Return [X, Y] of the center of cell containing provided text 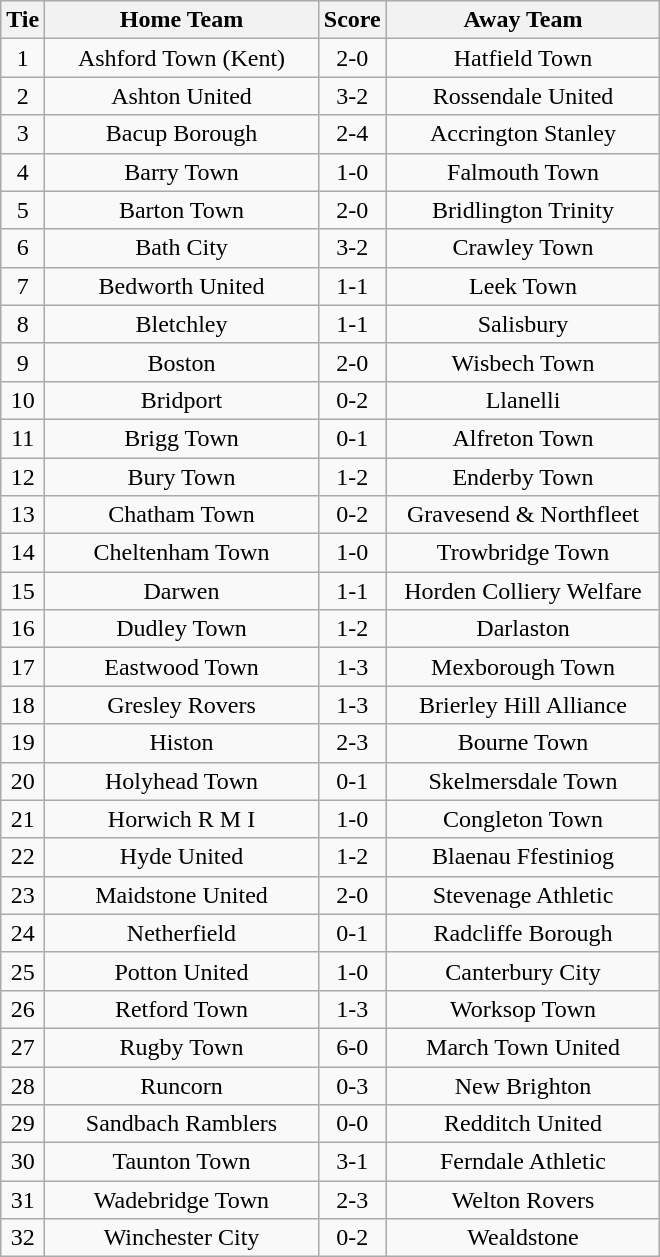
Barton Town [182, 210]
Bacup Borough [182, 134]
Blaenau Ffestiniog [523, 857]
Potton United [182, 971]
Falmouth Town [523, 172]
Horden Colliery Welfare [523, 591]
Boston [182, 362]
7 [23, 286]
Leek Town [523, 286]
Accrington Stanley [523, 134]
Histon [182, 743]
Hyde United [182, 857]
29 [23, 1124]
Ferndale Athletic [523, 1162]
3-1 [352, 1162]
Score [352, 20]
Bourne Town [523, 743]
Eastwood Town [182, 667]
Bath City [182, 248]
1 [23, 58]
Salisbury [523, 324]
March Town United [523, 1047]
Brierley Hill Alliance [523, 705]
9 [23, 362]
Bury Town [182, 477]
Horwich R M I [182, 819]
Bridport [182, 400]
Ashton United [182, 96]
Radcliffe Borough [523, 933]
Mexborough Town [523, 667]
0-0 [352, 1124]
Bletchley [182, 324]
8 [23, 324]
Gresley Rovers [182, 705]
Darlaston [523, 629]
31 [23, 1200]
Enderby Town [523, 477]
28 [23, 1085]
0-3 [352, 1085]
Sandbach Ramblers [182, 1124]
Wadebridge Town [182, 1200]
Skelmersdale Town [523, 781]
24 [23, 933]
Hatfield Town [523, 58]
16 [23, 629]
Chatham Town [182, 515]
Worksop Town [523, 1009]
2 [23, 96]
Darwen [182, 591]
Wealdstone [523, 1238]
Holyhead Town [182, 781]
Barry Town [182, 172]
Brigg Town [182, 438]
11 [23, 438]
14 [23, 553]
Retford Town [182, 1009]
Netherfield [182, 933]
Bridlington Trinity [523, 210]
26 [23, 1009]
Ashford Town (Kent) [182, 58]
21 [23, 819]
Runcorn [182, 1085]
Congleton Town [523, 819]
Alfreton Town [523, 438]
Crawley Town [523, 248]
Dudley Town [182, 629]
Gravesend & Northfleet [523, 515]
18 [23, 705]
Maidstone United [182, 895]
Redditch United [523, 1124]
Wisbech Town [523, 362]
19 [23, 743]
23 [23, 895]
Away Team [523, 20]
Cheltenham Town [182, 553]
3 [23, 134]
Llanelli [523, 400]
Welton Rovers [523, 1200]
25 [23, 971]
4 [23, 172]
Bedworth United [182, 286]
13 [23, 515]
27 [23, 1047]
Winchester City [182, 1238]
20 [23, 781]
32 [23, 1238]
New Brighton [523, 1085]
5 [23, 210]
Home Team [182, 20]
Tie [23, 20]
17 [23, 667]
6-0 [352, 1047]
30 [23, 1162]
12 [23, 477]
Trowbridge Town [523, 553]
10 [23, 400]
Canterbury City [523, 971]
22 [23, 857]
Stevenage Athletic [523, 895]
2-4 [352, 134]
Rugby Town [182, 1047]
Rossendale United [523, 96]
15 [23, 591]
6 [23, 248]
Taunton Town [182, 1162]
